For the text-containing cell, return its midpoint in (x, y) coordinate format. 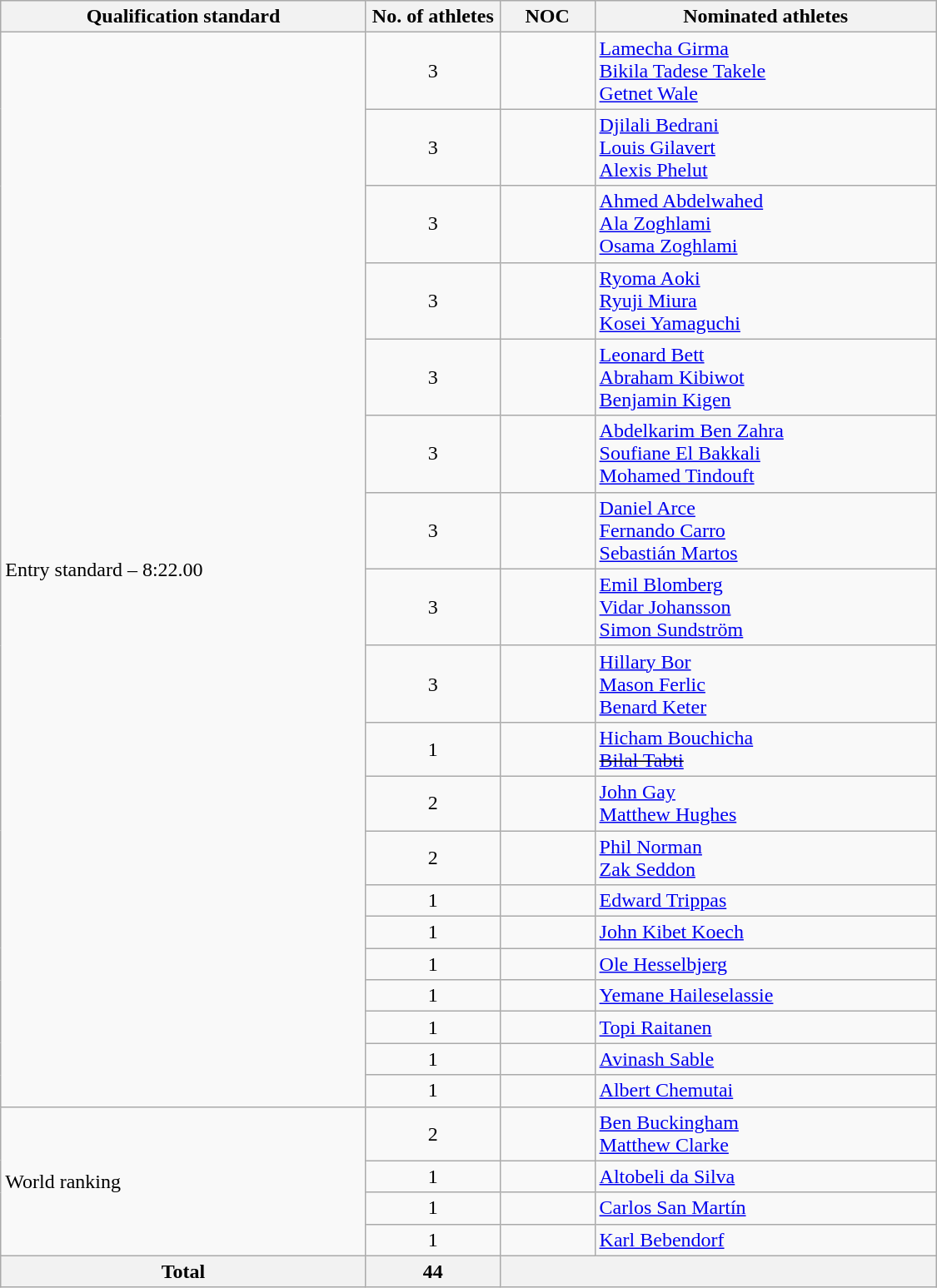
Yemane Haileselassie (765, 996)
Emil BlombergVidar JohanssonSimon Sundström (765, 607)
Abdelkarim Ben ZahraSoufiane El BakkaliMohamed Tindouft (765, 454)
Total (183, 1271)
Carlos San Martín (765, 1208)
Daniel ArceFernando CarroSebastián Martos (765, 530)
Hillary BorMason FerlicBenard Keter (765, 684)
Hicham BouchichaBilal Tabti (765, 749)
Edward Trippas (765, 901)
Phil NormanZak Seddon (765, 858)
World ranking (183, 1181)
44 (433, 1271)
Altobeli da Silva (765, 1176)
Avinash Sable (765, 1059)
Karl Bebendorf (765, 1240)
Qualification standard (183, 17)
Ben BuckinghamMatthew Clarke (765, 1134)
No. of athletes (433, 17)
Topi Raitanen (765, 1027)
Ole Hesselbjerg (765, 964)
Albert Chemutai (765, 1091)
NOC (547, 17)
Leonard BettAbraham KibiwotBenjamin Kigen (765, 377)
Ryoma AokiRyuji MiuraKosei Yamaguchi (765, 301)
John GayMatthew Hughes (765, 803)
Entry standard – 8:22.00 (183, 569)
John Kibet Koech (765, 932)
Djilali BedraniLouis GilavertAlexis Phelut (765, 147)
Ahmed AbdelwahedAla ZoghlamiOsama Zoghlami (765, 224)
Nominated athletes (765, 17)
Lamecha GirmaBikila Tadese TakeleGetnet Wale (765, 71)
